Provide the (x, y) coordinate of the cell's center where the given text is located.  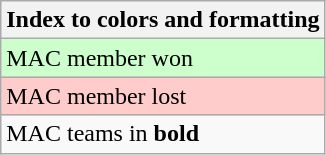
MAC teams in bold (163, 134)
Index to colors and formatting (163, 20)
MAC member won (163, 58)
MAC member lost (163, 96)
